Return (x, y) of the center of cell containing provided text 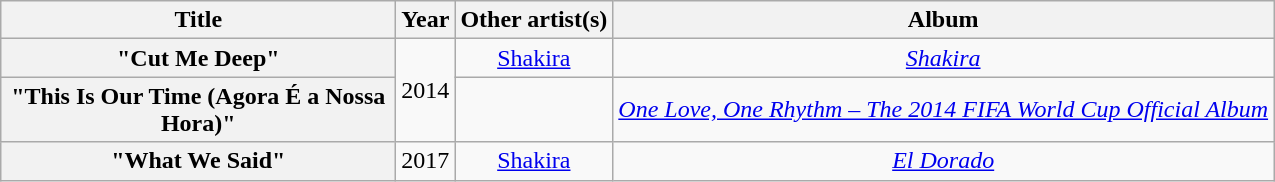
Year (426, 20)
2014 (426, 90)
One Love, One Rhythm – The 2014 FIFA World Cup Official Album (944, 110)
Title (198, 20)
"This Is Our Time (Agora É a Nossa Hora)" (198, 110)
2017 (426, 161)
El Dorado (944, 161)
"What We Said" (198, 161)
Album (944, 20)
Other artist(s) (534, 20)
"Cut Me Deep" (198, 58)
